Output the [X, Y] coordinate of the center of the cell containing the given text.  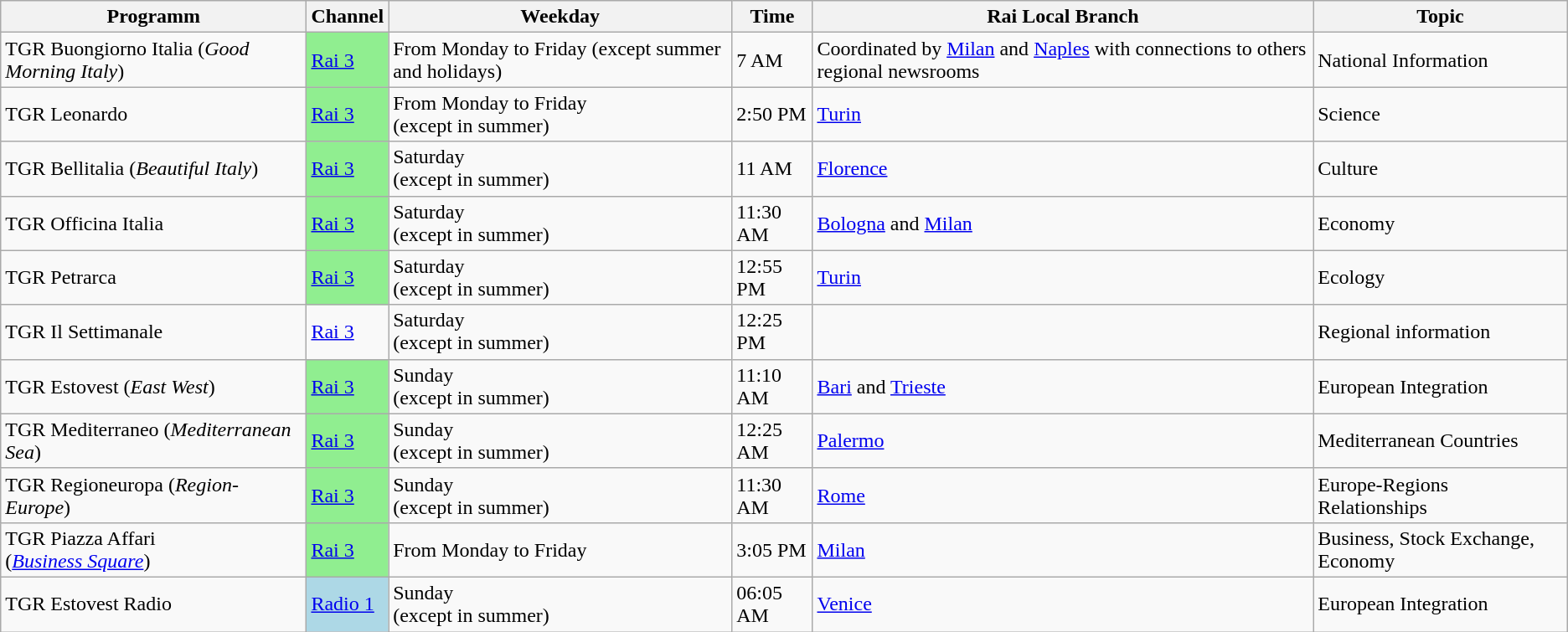
11:10 AM [772, 387]
TGR Officina Italia [154, 223]
Venice [1063, 604]
Milan [1063, 549]
Rai Local Branch [1063, 17]
3:05 PM [772, 549]
Programm [154, 17]
From Monday to Friday [560, 549]
Europe-Regions Relationships [1441, 496]
TGR Estovest (East West) [154, 387]
TGR Estovest Radio [154, 604]
Regional information [1441, 331]
TGR Regioneuropa (Region-Europe) [154, 496]
TGR Bellitalia (Beautiful Italy) [154, 169]
Weekday [560, 17]
06:05 AM [772, 604]
From Monday to Friday (except summer and holidays) [560, 60]
Bologna and Milan [1063, 223]
Bari and Trieste [1063, 387]
TGR Piazza Affari(Business Square) [154, 549]
Economy [1441, 223]
TGR Petrarca [154, 278]
12:25 AM [772, 440]
TGR Leonardo [154, 114]
TGR Buongiorno Italia (Good Morning Italy) [154, 60]
11 AM [772, 169]
TGR Mediterraneo (Mediterranean Sea) [154, 440]
12:25 PM [772, 331]
Palermo [1063, 440]
From Monday to Friday(except in summer) [560, 114]
12:55 PM [772, 278]
TGR Il Settimanale [154, 331]
Florence [1063, 169]
Mediterranean Countries [1441, 440]
Topic [1441, 17]
2:50 PM [772, 114]
Channel [348, 17]
Time [772, 17]
Radio 1 [348, 604]
Rome [1063, 496]
Culture [1441, 169]
Ecology [1441, 278]
Coordinated by Milan and Naples with connections to others regional newsrooms [1063, 60]
Science [1441, 114]
National Information [1441, 60]
Business, Stock Exchange, Economy [1441, 549]
7 AM [772, 60]
